Determine the [x, y] coordinate at the center of the cell enclosing the given text.  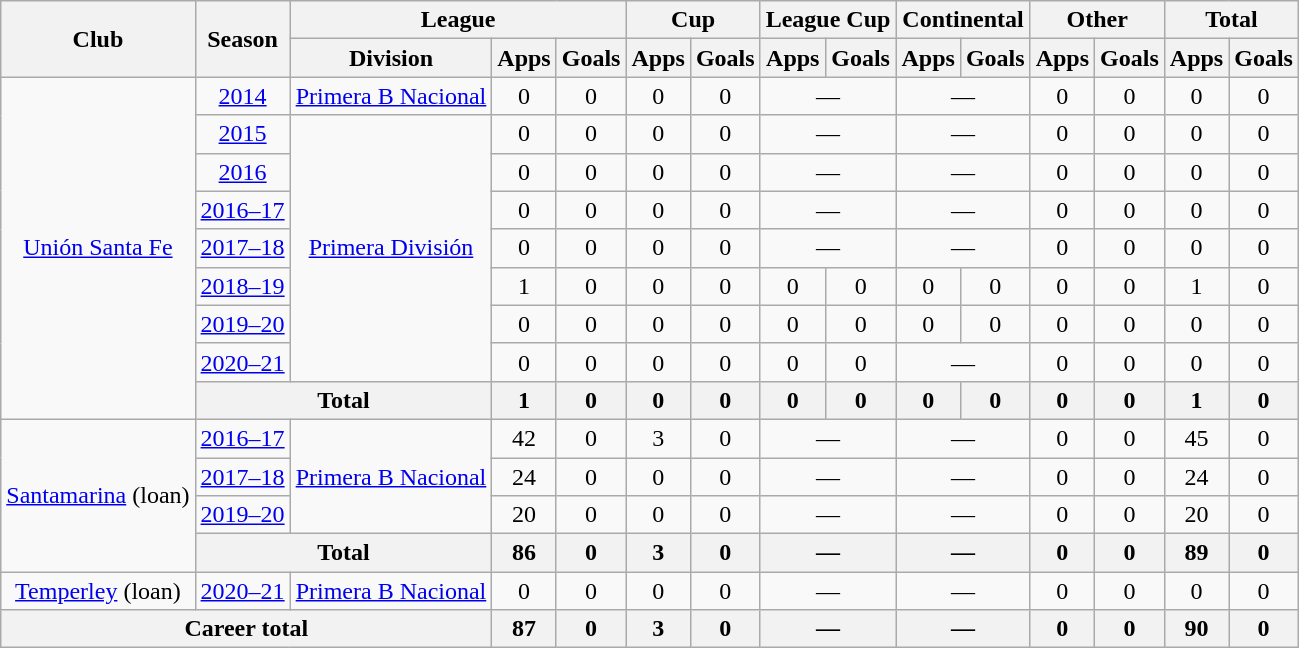
45 [1196, 438]
2014 [242, 96]
Career total [246, 629]
League Cup [828, 20]
Other [1097, 20]
Unión Santa Fe [98, 248]
2015 [242, 134]
Club [98, 39]
Temperley (loan) [98, 591]
2016 [242, 172]
90 [1196, 629]
League [458, 20]
Cup [693, 20]
Continental [963, 20]
Primera División [391, 248]
2018–19 [242, 286]
87 [524, 629]
Season [242, 39]
42 [524, 438]
Santamarina (loan) [98, 495]
86 [524, 553]
Division [391, 58]
89 [1196, 553]
